Extract the [x, y] coordinate from the center of the cell holding the provided text.  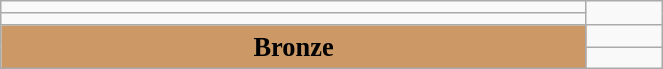
Bronze [294, 46]
